Scan for the cell matching the given text and deliver its [x, y] coordinate at center. 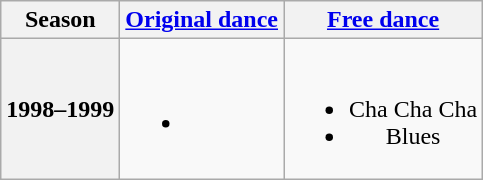
1998–1999 [60, 109]
Original dance [202, 20]
Free dance [384, 20]
Cha Cha ChaBlues [384, 109]
Season [60, 20]
